Scan for the cell matching the given text and deliver its (x, y) coordinate at center. 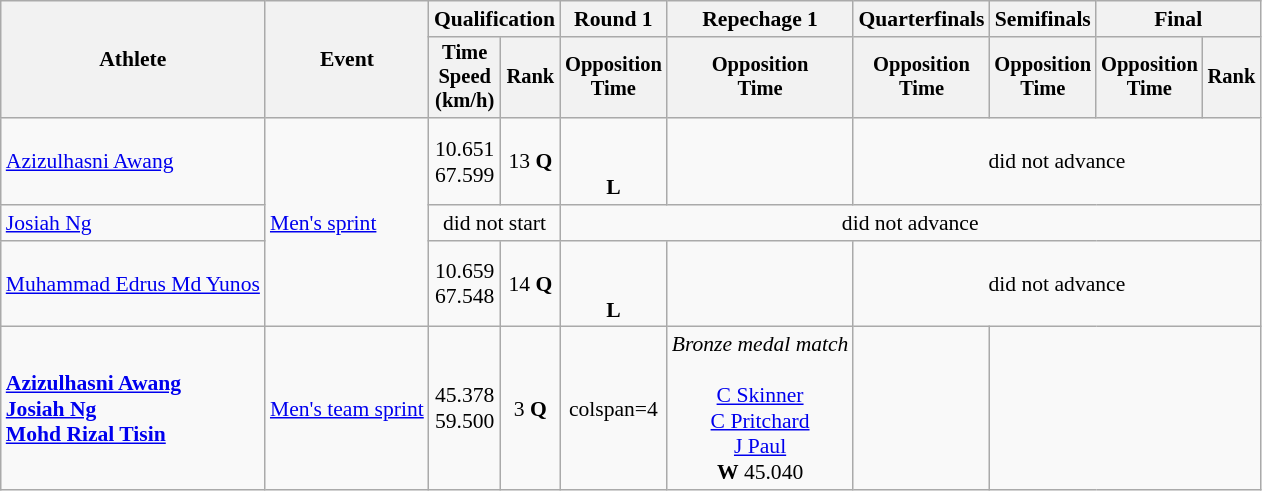
Round 1 (614, 19)
Repechage 1 (760, 19)
14 Q (531, 284)
Men's team sprint (347, 408)
Athlete (133, 60)
did not start (494, 223)
3 Q (531, 408)
Bronze medal matchC SkinnerC PritchardJ PaulW 45.040 (760, 408)
TimeSpeed(km/h) (465, 78)
13 Q (531, 162)
45.37859.500 (465, 408)
Event (347, 60)
Quarterfinals (921, 19)
Semifinals (1044, 19)
Muhammad Edrus Md Yunos (133, 284)
10.65967.548 (465, 284)
10.65167.599 (465, 162)
Final (1178, 19)
colspan=4 (614, 408)
Men's sprint (347, 222)
Josiah Ng (133, 223)
Qualification (494, 19)
Azizulhasni AwangJosiah NgMohd Rizal Tisin (133, 408)
Azizulhasni Awang (133, 162)
